Return [X, Y] of the center of cell containing provided text 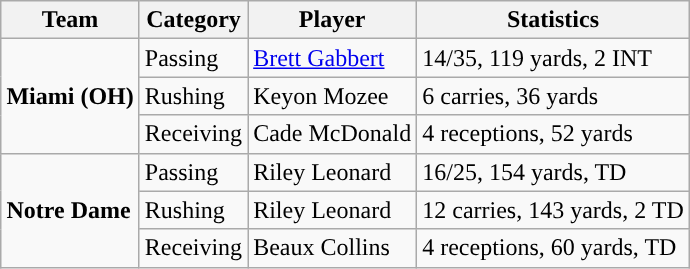
Brett Gabbert [332, 58]
Notre Dame [70, 210]
Category [193, 20]
12 carries, 143 yards, 2 TD [554, 210]
Statistics [554, 20]
Keyon Mozee [332, 96]
Team [70, 20]
6 carries, 36 yards [554, 96]
Beaux Collins [332, 248]
4 receptions, 52 yards [554, 134]
16/25, 154 yards, TD [554, 172]
4 receptions, 60 yards, TD [554, 248]
Player [332, 20]
Miami (OH) [70, 96]
Cade McDonald [332, 134]
14/35, 119 yards, 2 INT [554, 58]
